Identify which cell holds the provided text, then report its [X, Y] central coordinate. 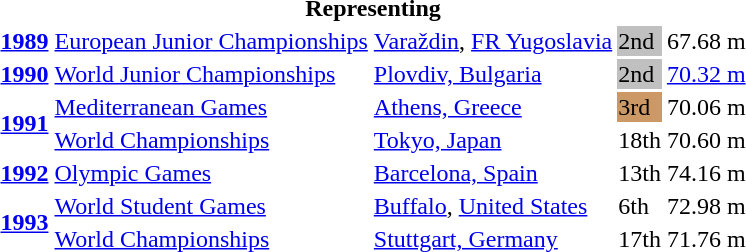
Athens, Greece [492, 107]
Mediterranean Games [211, 107]
6th [640, 206]
World Championships [211, 140]
18th [640, 140]
Buffalo, United States [492, 206]
Barcelona, Spain [492, 173]
13th [640, 173]
European Junior Championships [211, 41]
World Student Games [211, 206]
Plovdiv, Bulgaria [492, 74]
Olympic Games [211, 173]
Varaždin, FR Yugoslavia [492, 41]
3rd [640, 107]
World Junior Championships [211, 74]
Tokyo, Japan [492, 140]
